Return (X, Y) of the center of cell containing provided text 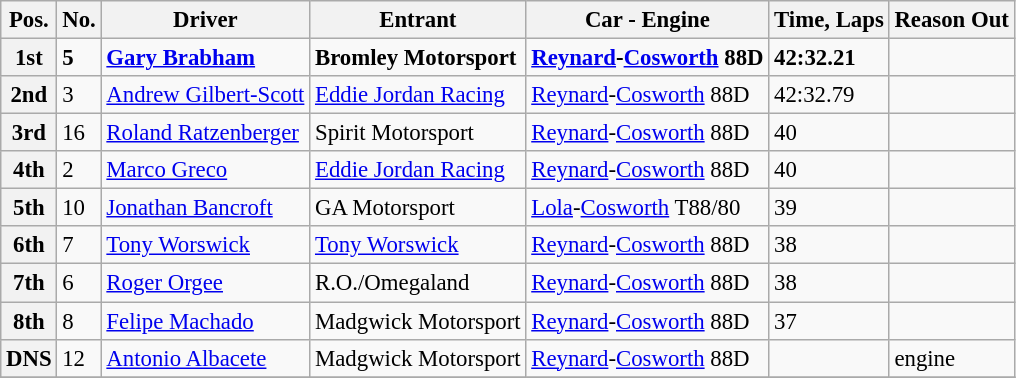
42:32.79 (829, 95)
3rd (29, 133)
12 (79, 358)
Felipe Machado (206, 321)
5th (29, 208)
Spirit Motorsport (418, 133)
6th (29, 245)
2 (79, 170)
Marco Greco (206, 170)
37 (829, 321)
42:32.21 (829, 58)
1st (29, 58)
3 (79, 95)
Lola-Cosworth T88/80 (648, 208)
Time, Laps (829, 20)
8 (79, 321)
Gary Brabham (206, 58)
5 (79, 58)
8th (29, 321)
4th (29, 170)
10 (79, 208)
Bromley Motorsport (418, 58)
2nd (29, 95)
Pos. (29, 20)
DNS (29, 358)
Jonathan Bancroft (206, 208)
Roland Ratzenberger (206, 133)
39 (829, 208)
Entrant (418, 20)
7th (29, 283)
R.O./Omegaland (418, 283)
Driver (206, 20)
16 (79, 133)
Antonio Albacete (206, 358)
Andrew Gilbert-Scott (206, 95)
No. (79, 20)
Roger Orgee (206, 283)
Reason Out (952, 20)
6 (79, 283)
7 (79, 245)
engine (952, 358)
GA Motorsport (418, 208)
Car - Engine (648, 20)
